Search for the cell housing the specified text and yield its [X, Y] center coordinate. 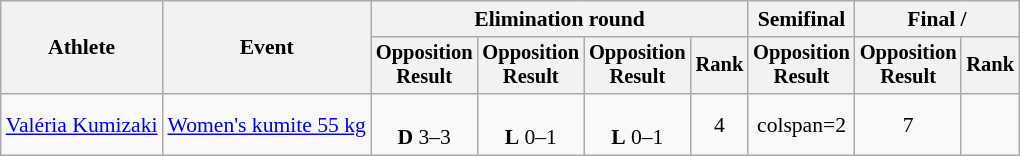
Semifinal [802, 19]
Event [267, 48]
Elimination round [560, 19]
7 [908, 124]
colspan=2 [802, 124]
Athlete [82, 48]
4 [720, 124]
Final / [937, 19]
Valéria Kumizaki [82, 124]
Women's kumite 55 kg [267, 124]
D 3–3 [424, 124]
